For the text-containing cell, return its midpoint in [X, Y] coordinate format. 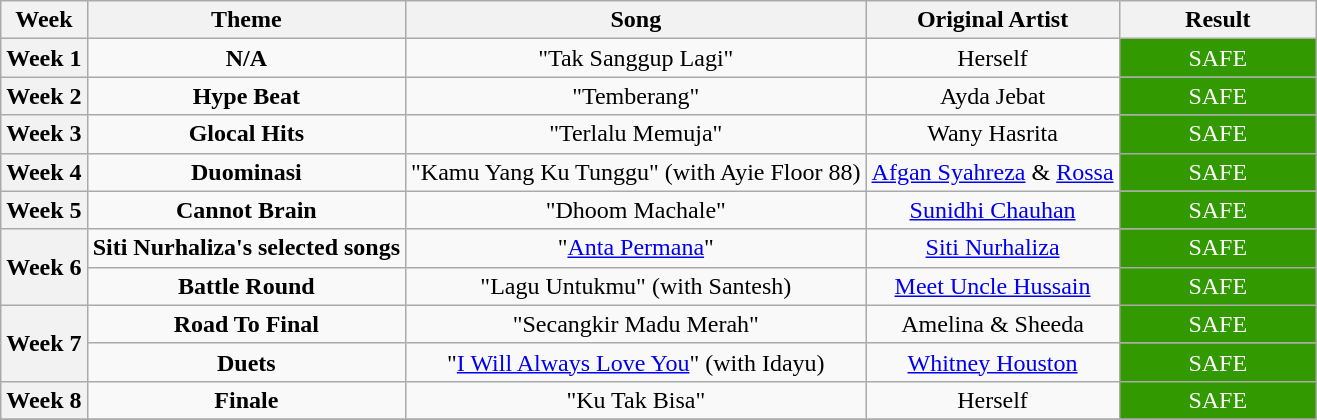
Song [636, 20]
Week 7 [44, 343]
Wany Hasrita [992, 134]
Hype Beat [246, 96]
Afgan Syahreza & Rossa [992, 172]
Cannot Brain [246, 210]
Week 5 [44, 210]
Duets [246, 362]
Ayda Jebat [992, 96]
Week 4 [44, 172]
Week 3 [44, 134]
Finale [246, 400]
Original Artist [992, 20]
Duominasi [246, 172]
"I Will Always Love You" (with Idayu) [636, 362]
Week 8 [44, 400]
Siti Nurhaliza's selected songs [246, 248]
"Dhoom Machale" [636, 210]
"Terlalu Memuja" [636, 134]
Amelina & Sheeda [992, 324]
"Tak Sanggup Lagi" [636, 58]
"Temberang" [636, 96]
Result [1218, 20]
Road To Final [246, 324]
Whitney Houston [992, 362]
"Ku Tak Bisa" [636, 400]
Week 6 [44, 267]
"Kamu Yang Ku Tunggu" (with Ayie Floor 88) [636, 172]
"Lagu Untukmu" (with Santesh) [636, 286]
Glocal Hits [246, 134]
Week 2 [44, 96]
Theme [246, 20]
Week 1 [44, 58]
Sunidhi Chauhan [992, 210]
Battle Round [246, 286]
N/A [246, 58]
"Anta Permana" [636, 248]
Meet Uncle Hussain [992, 286]
"Secangkir Madu Merah" [636, 324]
Siti Nurhaliza [992, 248]
Week [44, 20]
